From the cell containing the given text, extract its center point as (X, Y) coordinate. 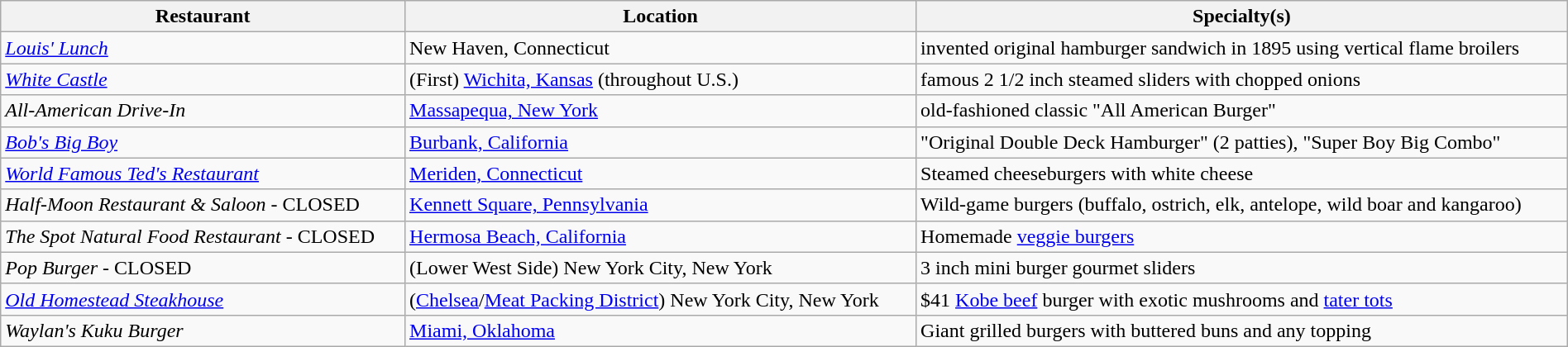
Specialty(s) (1242, 17)
Waylan's Kuku Burger (203, 330)
Burbank, California (661, 142)
Restaurant (203, 17)
Hermosa Beach, California (661, 236)
3 inch mini burger gourmet sliders (1242, 268)
Location (661, 17)
invented original hamburger sandwich in 1895 using vertical flame broilers (1242, 48)
Massapequa, New York (661, 111)
(First) Wichita, Kansas (throughout U.S.) (661, 79)
Homemade veggie burgers (1242, 236)
"Original Double Deck Hamburger" (2 patties), "Super Boy Big Combo" (1242, 142)
(Chelsea/Meat Packing District) New York City, New York (661, 299)
Half-Moon Restaurant & Saloon - CLOSED (203, 205)
Wild-game burgers (buffalo, ostrich, elk, antelope, wild boar and kangaroo) (1242, 205)
Pop Burger - CLOSED (203, 268)
White Castle (203, 79)
famous 2 1/2 inch steamed sliders with chopped onions (1242, 79)
Giant grilled burgers with buttered buns and any topping (1242, 330)
Bob's Big Boy (203, 142)
old-fashioned classic "All American Burger" (1242, 111)
All-American Drive-In (203, 111)
Old Homestead Steakhouse (203, 299)
Louis' Lunch (203, 48)
World Famous Ted's Restaurant (203, 173)
Meriden, Connecticut (661, 173)
Steamed cheeseburgers with white cheese (1242, 173)
(Lower West Side) New York City, New York (661, 268)
Miami, Oklahoma (661, 330)
The Spot Natural Food Restaurant - CLOSED (203, 236)
New Haven, Connecticut (661, 48)
Kennett Square, Pennsylvania (661, 205)
$41 Kobe beef burger with exotic mushrooms and tater tots (1242, 299)
